Locate the cell with the specified text and output its [X, Y] center coordinate. 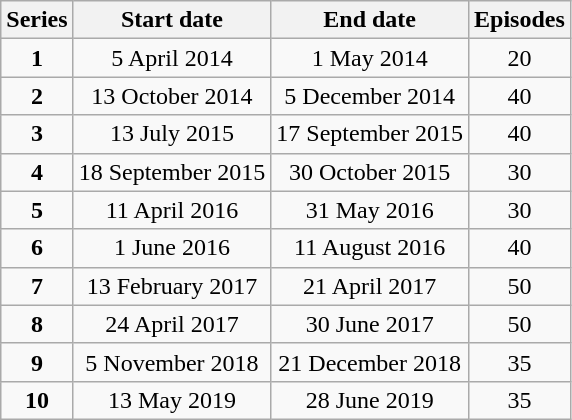
13 May 2019 [172, 400]
8 [37, 324]
Start date [172, 20]
7 [37, 286]
30 October 2015 [370, 172]
3 [37, 134]
13 October 2014 [172, 96]
11 August 2016 [370, 248]
5 April 2014 [172, 58]
13 July 2015 [172, 134]
13 February 2017 [172, 286]
20 [520, 58]
30 June 2017 [370, 324]
Episodes [520, 20]
1 [37, 58]
21 December 2018 [370, 362]
4 [37, 172]
28 June 2019 [370, 400]
1 June 2016 [172, 248]
18 September 2015 [172, 172]
End date [370, 20]
10 [37, 400]
11 April 2016 [172, 210]
5 November 2018 [172, 362]
2 [37, 96]
21 April 2017 [370, 286]
6 [37, 248]
5 December 2014 [370, 96]
17 September 2015 [370, 134]
9 [37, 362]
5 [37, 210]
31 May 2016 [370, 210]
24 April 2017 [172, 324]
Series [37, 20]
1 May 2014 [370, 58]
